Provide the [X, Y] coordinate of the cell's center where the given text is located.  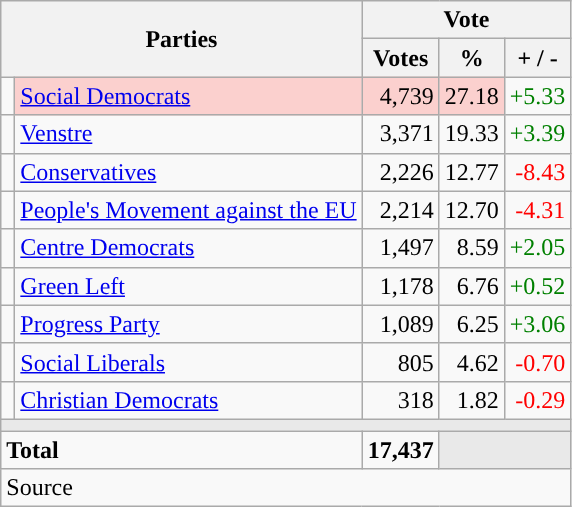
-0.70 [538, 362]
2,214 [400, 210]
Green Left [188, 286]
Votes [400, 58]
-0.29 [538, 400]
1,178 [400, 286]
% [472, 58]
Social Democrats [188, 96]
Social Liberals [188, 362]
Total [182, 449]
1,497 [400, 248]
People's Movement against the EU [188, 210]
3,371 [400, 134]
12.77 [472, 172]
4,739 [400, 96]
12.70 [472, 210]
318 [400, 400]
27.18 [472, 96]
Venstre [188, 134]
6.25 [472, 324]
+5.33 [538, 96]
Vote [466, 20]
-4.31 [538, 210]
+3.39 [538, 134]
1.82 [472, 400]
4.62 [472, 362]
805 [400, 362]
+ / - [538, 58]
Source [286, 488]
Conservatives [188, 172]
Progress Party [188, 324]
2,226 [400, 172]
Centre Democrats [188, 248]
+3.06 [538, 324]
17,437 [400, 449]
-8.43 [538, 172]
19.33 [472, 134]
Parties [182, 39]
8.59 [472, 248]
1,089 [400, 324]
+2.05 [538, 248]
+0.52 [538, 286]
6.76 [472, 286]
Christian Democrats [188, 400]
